From the cell containing the given text, extract its center point as (X, Y) coordinate. 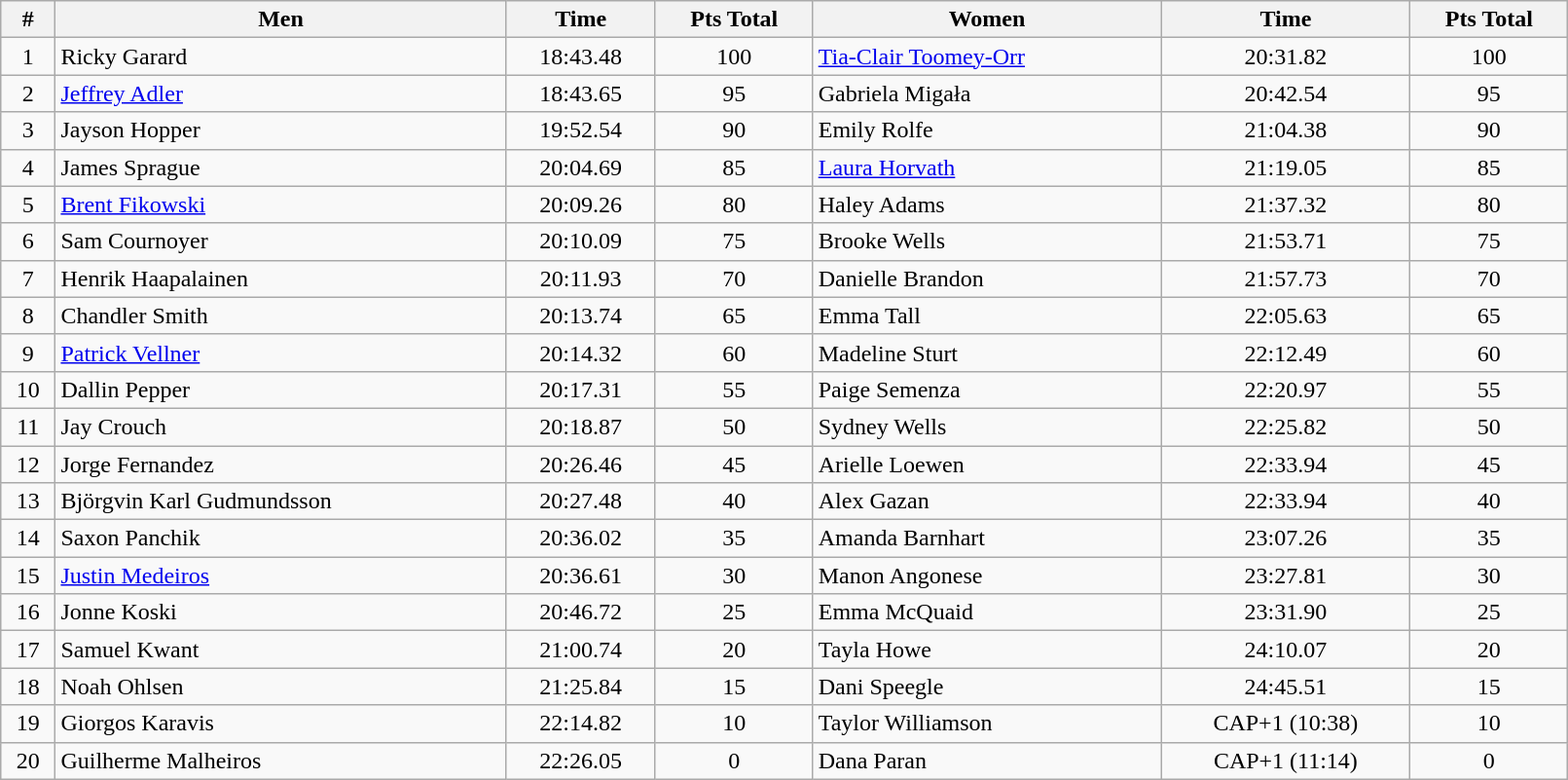
Giorgos Karavis (280, 724)
11 (28, 427)
Chandler Smith (280, 316)
22:25.82 (1286, 427)
Emma McQuaid (987, 613)
Sydney Wells (987, 427)
Madeline Sturt (987, 353)
20:14.32 (580, 353)
24:45.51 (1286, 687)
23:31.90 (1286, 613)
Patrick Vellner (280, 353)
21:00.74 (580, 650)
Dana Paran (987, 761)
24:10.07 (1286, 650)
23:07.26 (1286, 539)
Arielle Loewen (987, 464)
21:19.05 (1286, 167)
20:26.46 (580, 464)
Ricky Garard (280, 56)
Jayson Hopper (280, 130)
Tayla Howe (987, 650)
20:42.54 (1286, 93)
Haley Adams (987, 204)
Amanda Barnhart (987, 539)
5 (28, 204)
22:26.05 (580, 761)
Emma Tall (987, 316)
21:25.84 (580, 687)
22:05.63 (1286, 316)
19 (28, 724)
# (28, 19)
17 (28, 650)
Jay Crouch (280, 427)
Björgvin Karl Gudmundsson (280, 501)
22:14.82 (580, 724)
Tia-Clair Toomey-Orr (987, 56)
12 (28, 464)
20:11.93 (580, 279)
18 (28, 687)
23:27.81 (1286, 576)
Laura Horvath (987, 167)
21:57.73 (1286, 279)
20:46.72 (580, 613)
21:53.71 (1286, 241)
Jeffrey Adler (280, 93)
Jorge Fernandez (280, 464)
Emily Rolfe (987, 130)
Manon Angonese (987, 576)
Dani Speegle (987, 687)
20:13.74 (580, 316)
20:17.31 (580, 390)
9 (28, 353)
CAP+1 (11:14) (1286, 761)
20:18.87 (580, 427)
20:36.61 (580, 576)
22:20.97 (1286, 390)
18:43.48 (580, 56)
20:10.09 (580, 241)
2 (28, 93)
Henrik Haapalainen (280, 279)
14 (28, 539)
Alex Gazan (987, 501)
Sam Cournoyer (280, 241)
Men (280, 19)
Samuel Kwant (280, 650)
13 (28, 501)
19:52.54 (580, 130)
Dallin Pepper (280, 390)
22:12.49 (1286, 353)
20:04.69 (580, 167)
20:09.26 (580, 204)
16 (28, 613)
Gabriela Migała (987, 93)
Saxon Panchik (280, 539)
Brent Fikowski (280, 204)
8 (28, 316)
Justin Medeiros (280, 576)
Danielle Brandon (987, 279)
4 (28, 167)
21:37.32 (1286, 204)
3 (28, 130)
7 (28, 279)
1 (28, 56)
18:43.65 (580, 93)
20:36.02 (580, 539)
21:04.38 (1286, 130)
Taylor Williamson (987, 724)
6 (28, 241)
20:27.48 (580, 501)
Jonne Koski (280, 613)
CAP+1 (10:38) (1286, 724)
Brooke Wells (987, 241)
Paige Semenza (987, 390)
Women (987, 19)
James Sprague (280, 167)
20:31.82 (1286, 56)
Guilherme Malheiros (280, 761)
Noah Ohlsen (280, 687)
